Pinpoint the cell where the given text exists, returning its [x, y] midpoint coordinate. 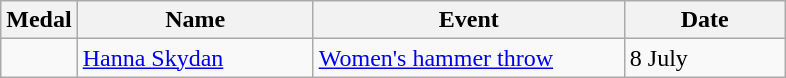
Medal [39, 20]
8 July [704, 58]
Hanna Skydan [195, 58]
Date [704, 20]
Women's hammer throw [468, 58]
Name [195, 20]
Event [468, 20]
